Extract the [X, Y] coordinate from the center of the cell holding the provided text.  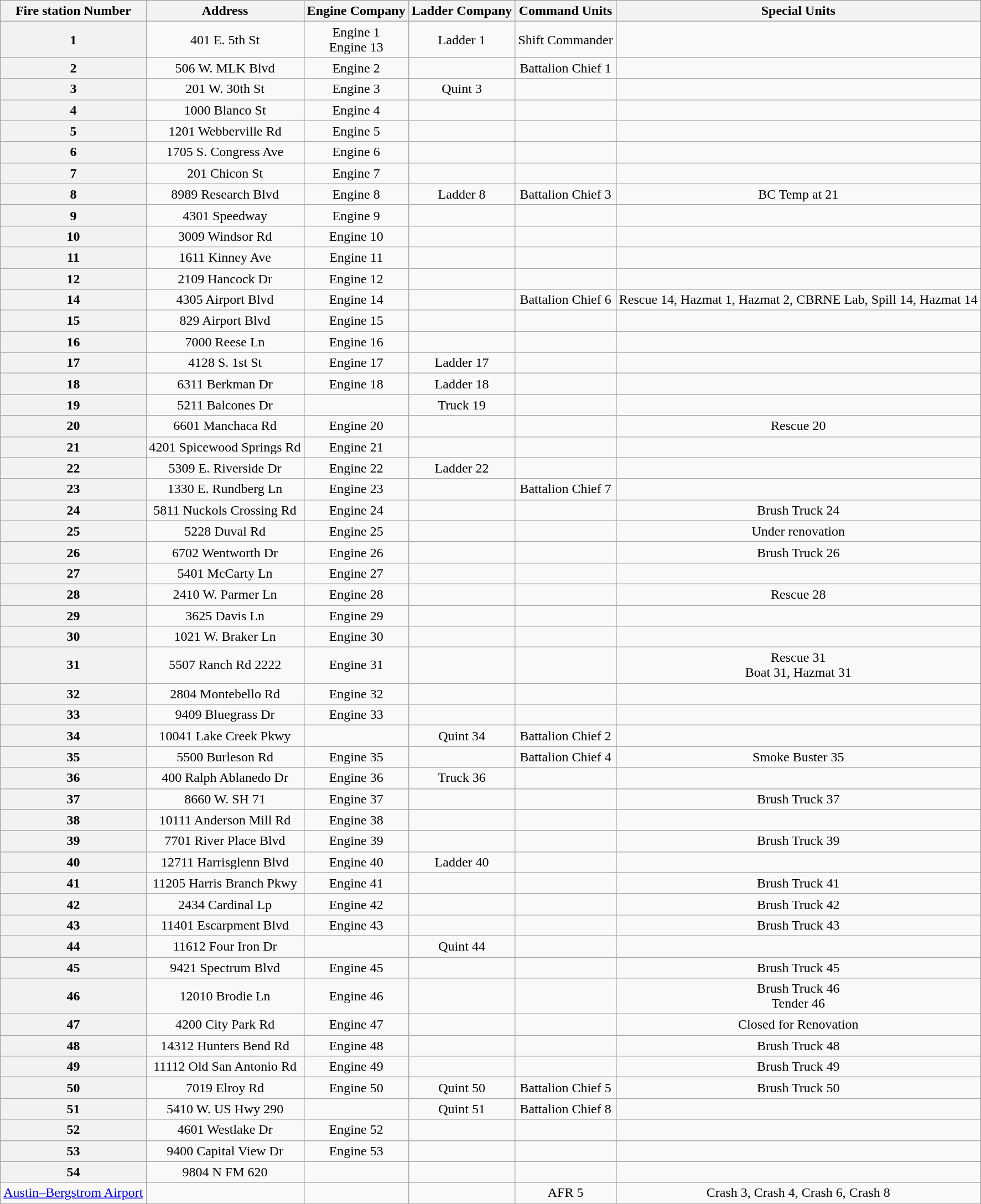
Battalion Chief 2 [565, 736]
32 [73, 694]
40 [73, 862]
Brush Truck 26 [798, 552]
Engine 39 [356, 841]
52 [73, 1130]
51 [73, 1109]
AFR 5 [565, 1193]
Engine 52 [356, 1130]
23 [73, 489]
35 [73, 757]
Engine 41 [356, 883]
Engine 17 [356, 363]
54 [73, 1172]
1705 S. Congress Ave [225, 152]
Engine 25 [356, 531]
25 [73, 531]
4601 Westlake Dr [225, 1130]
Brush Truck 46 Tender 46 [798, 996]
Engine 8 [356, 194]
Engine 6 [356, 152]
5410 W. US Hwy 290 [225, 1109]
6601 Manchaca Rd [225, 426]
5811 Nuckols Crossing Rd [225, 510]
Engine 18 [356, 384]
38 [73, 820]
400 Ralph Ablanedo Dr [225, 778]
Engine 29 [356, 616]
Command Units [565, 11]
1201 Webberville Rd [225, 131]
Engine 22 [356, 468]
Quint 3 [461, 89]
Battalion Chief 7 [565, 489]
22 [73, 468]
45 [73, 968]
16 [73, 342]
1611 Kinney Ave [225, 257]
Engine 50 [356, 1088]
5228 Duval Rd [225, 531]
Battalion Chief 6 [565, 300]
201 W. 30th St [225, 89]
Engine 36 [356, 778]
21 [73, 447]
3625 Davis Ln [225, 616]
24 [73, 510]
Shift Commander [565, 40]
39 [73, 841]
9 [73, 215]
Engine 7 [356, 173]
Quint 44 [461, 946]
Engine 48 [356, 1046]
26 [73, 552]
11401 Escarpment Blvd [225, 925]
Engine 49 [356, 1067]
Engine 53 [356, 1151]
42 [73, 904]
Engine 1Engine 13 [356, 40]
Quint 34 [461, 736]
5211 Balcones Dr [225, 405]
18 [73, 384]
Engine 12 [356, 278]
Engine 23 [356, 489]
Brush Truck 39 [798, 841]
53 [73, 1151]
Engine 38 [356, 820]
12010 Brodie Ln [225, 996]
Engine 3 [356, 89]
7019 Elroy Rd [225, 1088]
Engine 20 [356, 426]
10111 Anderson Mill Rd [225, 820]
4128 S. 1st St [225, 363]
Engine 35 [356, 757]
201 Chicon St [225, 173]
29 [73, 616]
Engine 14 [356, 300]
3 [73, 89]
Battalion Chief 3 [565, 194]
2804 Montebello Rd [225, 694]
14 [73, 300]
Rescue 14, Hazmat 1, Hazmat 2, CBRNE Lab, Spill 14, Hazmat 14 [798, 300]
12 [73, 278]
BC Temp at 21 [798, 194]
Rescue 20 [798, 426]
8989 Research Blvd [225, 194]
6311 Berkman Dr [225, 384]
Smoke Buster 35 [798, 757]
30 [73, 637]
Ladder 17 [461, 363]
10041 Lake Creek Pkwy [225, 736]
14312 Hunters Bend Rd [225, 1046]
17 [73, 363]
7701 River Place Blvd [225, 841]
Engine 2 [356, 68]
1 [73, 40]
49 [73, 1067]
Crash 3, Crash 4, Crash 6, Crash 8 [798, 1193]
20 [73, 426]
27 [73, 573]
1021 W. Braker Ln [225, 637]
Engine 37 [356, 799]
28 [73, 594]
506 W. MLK Blvd [225, 68]
Ladder 18 [461, 384]
12711 Harrisglenn Blvd [225, 862]
11205 Harris Branch Pkwy [225, 883]
Engine Company [356, 11]
4301 Speedway [225, 215]
Brush Truck 42 [798, 904]
Ladder 22 [461, 468]
4305 Airport Blvd [225, 300]
43 [73, 925]
Engine 40 [356, 862]
41 [73, 883]
2410 W. Parmer Ln [225, 594]
3009 Windsor Rd [225, 236]
2 [73, 68]
Engine 11 [356, 257]
46 [73, 996]
Rescue 28 [798, 594]
Engine 28 [356, 594]
31 [73, 665]
Truck 19 [461, 405]
47 [73, 1025]
Battalion Chief 1 [565, 68]
9421 Spectrum Blvd [225, 968]
2109 Hancock Dr [225, 278]
2434 Cardinal Lp [225, 904]
10 [73, 236]
Brush Truck 50 [798, 1088]
5507 Ranch Rd 2222 [225, 665]
Under renovation [798, 531]
9400 Capital View Dr [225, 1151]
7 [73, 173]
6702 Wentworth Dr [225, 552]
8660 W. SH 71 [225, 799]
44 [73, 946]
Fire station Number [73, 11]
6 [73, 152]
11612 Four Iron Dr [225, 946]
4201 Spicewood Springs Rd [225, 447]
5 [73, 131]
Ladder 40 [461, 862]
Engine 9 [356, 215]
8 [73, 194]
4 [73, 110]
Engine 10 [356, 236]
Ladder 1 [461, 40]
37 [73, 799]
34 [73, 736]
11 [73, 257]
48 [73, 1046]
Special Units [798, 11]
36 [73, 778]
7000 Reese Ln [225, 342]
Engine 26 [356, 552]
Battalion Chief 8 [565, 1109]
4200 City Park Rd [225, 1025]
33 [73, 715]
Engine 16 [356, 342]
Engine 33 [356, 715]
Brush Truck 43 [798, 925]
Rescue 31 Boat 31, Hazmat 31 [798, 665]
15 [73, 321]
50 [73, 1088]
Battalion Chief 4 [565, 757]
5500 Burleson Rd [225, 757]
401 E. 5th St [225, 40]
Engine 47 [356, 1025]
9409 Bluegrass Dr [225, 715]
Battalion Chief 5 [565, 1088]
11112 Old San Antonio Rd [225, 1067]
5401 McCarty Ln [225, 573]
Truck 36 [461, 778]
Brush Truck 48 [798, 1046]
Austin–Bergstrom Airport [73, 1193]
Engine 27 [356, 573]
Ladder 8 [461, 194]
Engine 46 [356, 996]
Brush Truck 24 [798, 510]
Address [225, 11]
Brush Truck 37 [798, 799]
Quint 51 [461, 1109]
19 [73, 405]
Closed for Renovation [798, 1025]
Engine 4 [356, 110]
Engine 42 [356, 904]
Engine 32 [356, 694]
Engine 15 [356, 321]
1330 E. Rundberg Ln [225, 489]
Brush Truck 49 [798, 1067]
Engine 45 [356, 968]
Brush Truck 41 [798, 883]
Ladder Company [461, 11]
1000 Blanco St [225, 110]
Engine 5 [356, 131]
Engine 24 [356, 510]
Engine 21 [356, 447]
Brush Truck 45 [798, 968]
Quint 50 [461, 1088]
Engine 30 [356, 637]
Engine 43 [356, 925]
Engine 31 [356, 665]
829 Airport Blvd [225, 321]
9804 N FM 620 [225, 1172]
5309 E. Riverside Dr [225, 468]
